Provide the [x, y] coordinate of the cell's center where the given text is located.  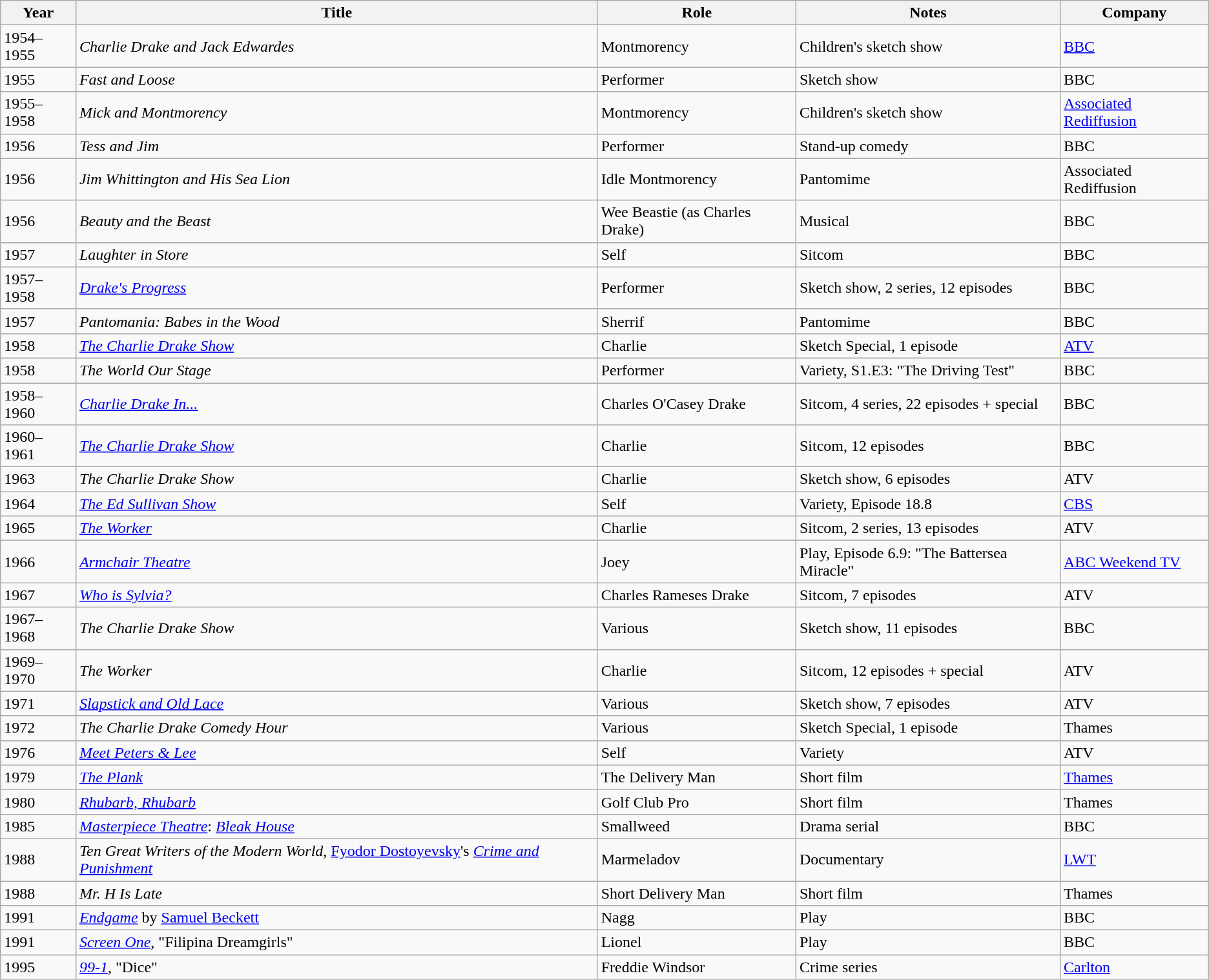
ABC Weekend TV [1134, 562]
Company [1134, 13]
1967–1968 [39, 628]
Sitcom, 2 series, 13 episodes [927, 528]
Notes [927, 13]
Ten Great Writers of the Modern World, Fyodor Dostoyevsky's Crime and Punishment [336, 859]
1965 [39, 528]
Sitcom [927, 255]
1963 [39, 479]
Pantomania: Babes in the Wood [336, 321]
Mr. H Is Late [336, 893]
1955–1958 [39, 112]
The Delivery Man [696, 777]
The World Our Stage [336, 370]
Mick and Montmorency [336, 112]
Charlie Drake In... [336, 403]
Jim Whittington and His Sea Lion [336, 180]
Sketch show, 7 episodes [927, 704]
CBS [1134, 504]
Variety, Episode 18.8 [927, 504]
Variety, S1.E3: "The Driving Test" [927, 370]
Sketch show, 11 episodes [927, 628]
1979 [39, 777]
Armchair Theatre [336, 562]
Tess and Jim [336, 146]
Charles Rameses Drake [696, 595]
Beauty and the Beast [336, 221]
Freddie Windsor [696, 967]
Charles O'Casey Drake [696, 403]
1954–1955 [39, 47]
Endgame by Samuel Beckett [336, 918]
Sitcom, 12 episodes + special [927, 671]
Title [336, 13]
Role [696, 13]
Sitcom, 4 series, 22 episodes + special [927, 403]
Short Delivery Man [696, 893]
Charlie Drake and Jack Edwardes [336, 47]
Lionel [696, 943]
Sketch show, 2 series, 12 episodes [927, 288]
Slapstick and Old Lace [336, 704]
99-1, "Dice" [336, 967]
Drake's Progress [336, 288]
1985 [39, 826]
1960–1961 [39, 446]
1957–1958 [39, 288]
Stand-up comedy [927, 146]
The Charlie Drake Comedy Hour [336, 728]
1955 [39, 79]
Rhubarb, Rhubarb [336, 802]
Smallweed [696, 826]
1966 [39, 562]
Screen One, "Filipina Dreamgirls" [336, 943]
Variety [927, 753]
1980 [39, 802]
Sherrif [696, 321]
1976 [39, 753]
1969–1970 [39, 671]
LWT [1134, 859]
Sitcom, 12 episodes [927, 446]
Nagg [696, 918]
1995 [39, 967]
Sketch show, 6 episodes [927, 479]
Musical [927, 221]
1972 [39, 728]
The Plank [336, 777]
Masterpiece Theatre: Bleak House [336, 826]
Wee Beastie (as Charles Drake) [696, 221]
Fast and Loose [336, 79]
Joey [696, 562]
Crime series [927, 967]
Carlton [1134, 967]
1971 [39, 704]
Laughter in Store [336, 255]
Drama serial [927, 826]
Marmeladov [696, 859]
Who is Sylvia? [336, 595]
1967 [39, 595]
Sketch show [927, 79]
1964 [39, 504]
The Ed Sullivan Show [336, 504]
Documentary [927, 859]
Sitcom, 7 episodes [927, 595]
Meet Peters & Lee [336, 753]
Play, Episode 6.9: "The Battersea Miracle" [927, 562]
1958–1960 [39, 403]
Year [39, 13]
Golf Club Pro [696, 802]
Idle Montmorency [696, 180]
